Determine the (x, y) coordinate at the center of the cell enclosing the given text.  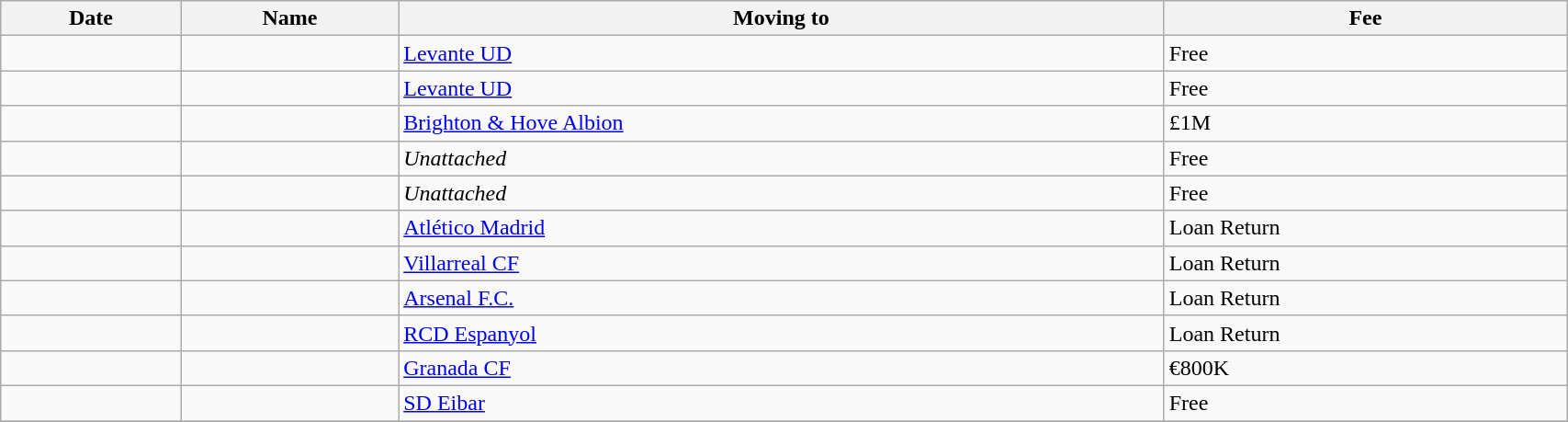
Date (91, 18)
Moving to (782, 18)
€800K (1365, 368)
Name (289, 18)
Brighton & Hove Albion (782, 123)
RCD Espanyol (782, 333)
Arsenal F.C. (782, 298)
Villarreal CF (782, 263)
Granada CF (782, 368)
£1M (1365, 123)
SD Eibar (782, 403)
Atlético Madrid (782, 228)
Fee (1365, 18)
